Identify which cell holds the provided text, then report its [X, Y] central coordinate. 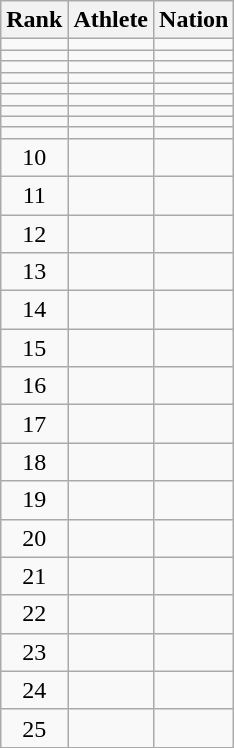
22 [34, 614]
16 [34, 386]
20 [34, 538]
Athlete [111, 20]
23 [34, 652]
14 [34, 310]
11 [34, 195]
12 [34, 233]
15 [34, 348]
Nation [194, 20]
24 [34, 690]
21 [34, 576]
25 [34, 728]
10 [34, 157]
Rank [34, 20]
17 [34, 424]
18 [34, 462]
19 [34, 500]
13 [34, 272]
